Provide the [X, Y] coordinate of the cell's center where the given text is located.  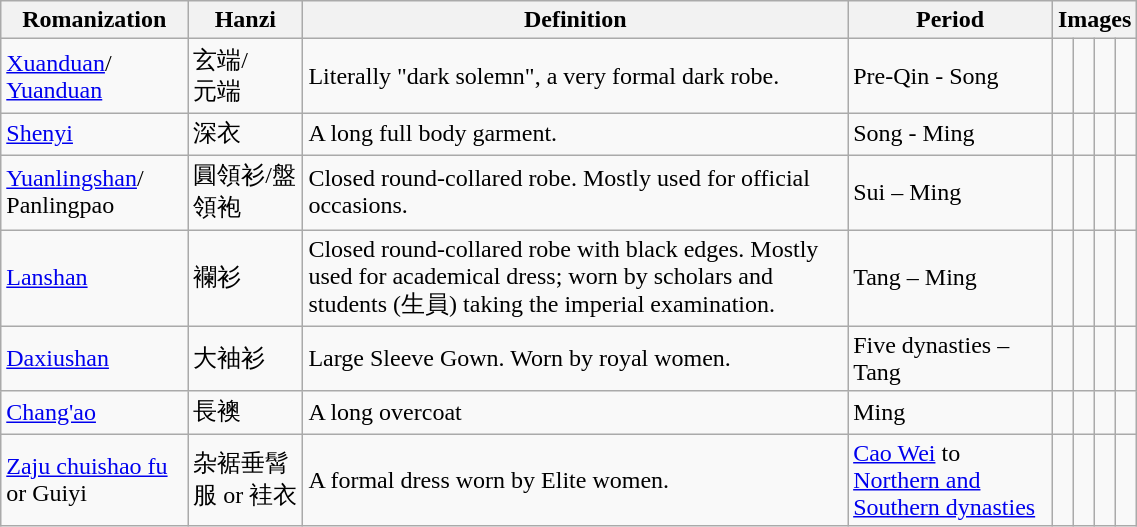
Literally "dark solemn", a very formal dark robe. [576, 76]
圓領衫/盤領袍 [246, 192]
Xuanduan/Yuanduan [94, 76]
Closed round-collared robe with black edges. Mostly used for academical dress; worn by scholars and students (生員) taking the imperial examination. [576, 278]
Images [1094, 20]
Cao Wei to Northern and Southern dynasties [950, 480]
A long full body garment. [576, 134]
Ming [950, 412]
Closed round-collared robe. Mostly used for official occasions. [576, 192]
Pre-Qin - Song [950, 76]
深衣 [246, 134]
玄端/元端 [246, 76]
A formal dress worn by Elite women. [576, 480]
Hanzi [246, 20]
Chang'ao [94, 412]
Song - Ming [950, 134]
Definition [576, 20]
杂裾垂髾服 or 袿衣 [246, 480]
Tang – Ming [950, 278]
長襖 [246, 412]
Five dynasties – Tang [950, 358]
Daxiushan [94, 358]
Zaju chuishao fu or Guiyi [94, 480]
A long overcoat [576, 412]
Sui – Ming [950, 192]
襴衫 [246, 278]
Shenyi [94, 134]
Lanshan [94, 278]
Romanization [94, 20]
Period [950, 20]
Yuanlingshan/Panlingpao [94, 192]
大袖衫 [246, 358]
Large Sleeve Gown. Worn by royal women. [576, 358]
